Output the (x, y) coordinate of the center of the cell containing the given text.  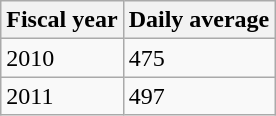
2010 (62, 58)
Fiscal year (62, 20)
2011 (62, 96)
497 (199, 96)
Daily average (199, 20)
475 (199, 58)
